Find where the given text appears and provide that cell's center as (x, y) coordinate. 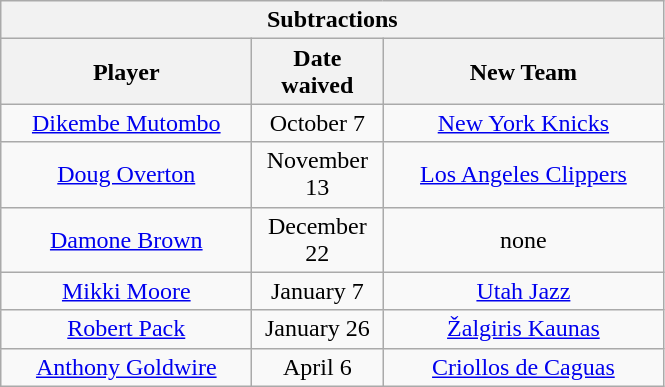
Anthony Goldwire (126, 367)
April 6 (318, 367)
Utah Jazz (524, 291)
January 26 (318, 329)
Damone Brown (126, 240)
Subtractions (332, 20)
Doug Overton (126, 174)
Criollos de Caguas (524, 367)
December 22 (318, 240)
October 7 (318, 123)
January 7 (318, 291)
Los Angeles Clippers (524, 174)
Dikembe Mutombo (126, 123)
Player (126, 72)
Mikki Moore (126, 291)
Žalgiris Kaunas (524, 329)
none (524, 240)
Robert Pack (126, 329)
November 13 (318, 174)
New York Knicks (524, 123)
Date waived (318, 72)
New Team (524, 72)
